Identify which cell holds the provided text, then report its (x, y) central coordinate. 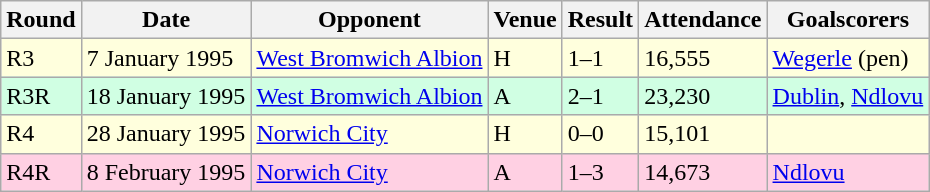
28 January 1995 (166, 134)
Result (600, 20)
Goalscorers (848, 20)
8 February 1995 (166, 172)
23,230 (703, 96)
Date (166, 20)
R3R (41, 96)
15,101 (703, 134)
1–1 (600, 58)
Dublin, Ndlovu (848, 96)
1–3 (600, 172)
0–0 (600, 134)
R4 (41, 134)
R4R (41, 172)
Attendance (703, 20)
Opponent (370, 20)
R3 (41, 58)
18 January 1995 (166, 96)
16,555 (703, 58)
Ndlovu (848, 172)
Wegerle (pen) (848, 58)
14,673 (703, 172)
7 January 1995 (166, 58)
Round (41, 20)
Venue (525, 20)
2–1 (600, 96)
